Identify which cell holds the provided text, then report its [x, y] central coordinate. 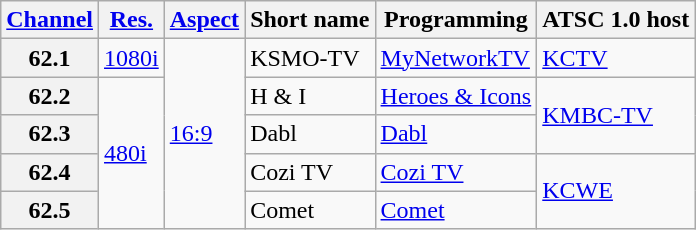
62.4 [50, 172]
KMBC-TV [616, 115]
Res. [132, 20]
480i [132, 153]
1080i [132, 58]
KCTV [616, 58]
Aspect [204, 20]
62.1 [50, 58]
Short name [310, 20]
62.5 [50, 210]
MyNetworkTV [456, 58]
Programming [456, 20]
62.2 [50, 96]
16:9 [204, 134]
Channel [50, 20]
KCWE [616, 191]
ATSC 1.0 host [616, 20]
Heroes & Icons [456, 96]
H & I [310, 96]
62.3 [50, 134]
KSMO-TV [310, 58]
